Return the [x, y] coordinate for the center point of the cell that contains the specified text.  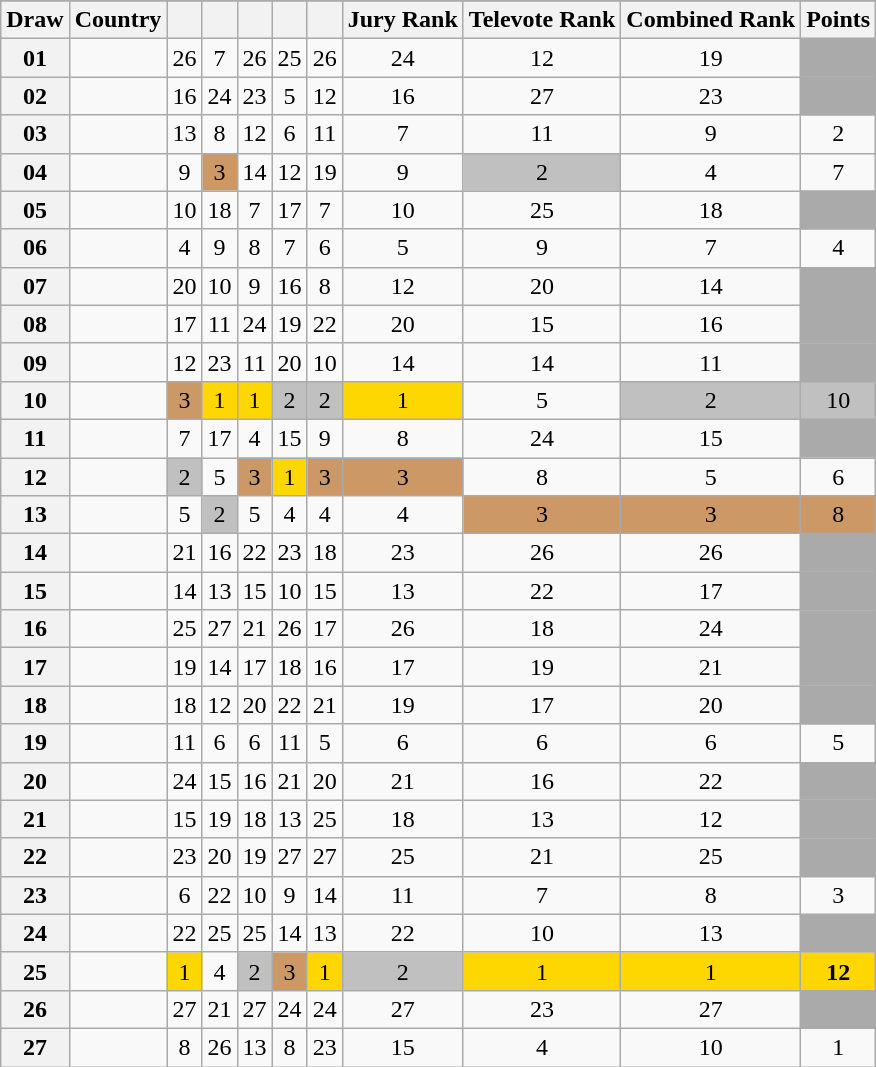
04 [35, 172]
07 [35, 286]
02 [35, 96]
Combined Rank [711, 20]
05 [35, 210]
Draw [35, 20]
Televote Rank [542, 20]
01 [35, 58]
09 [35, 362]
Country [118, 20]
03 [35, 134]
08 [35, 324]
Points [838, 20]
06 [35, 248]
Jury Rank [402, 20]
